Return the (x, y) coordinate for the center point of the cell that contains the specified text.  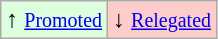
↑ Promoted (54, 20)
↓ Relegated (162, 20)
